Identify which cell holds the provided text, then report its (x, y) central coordinate. 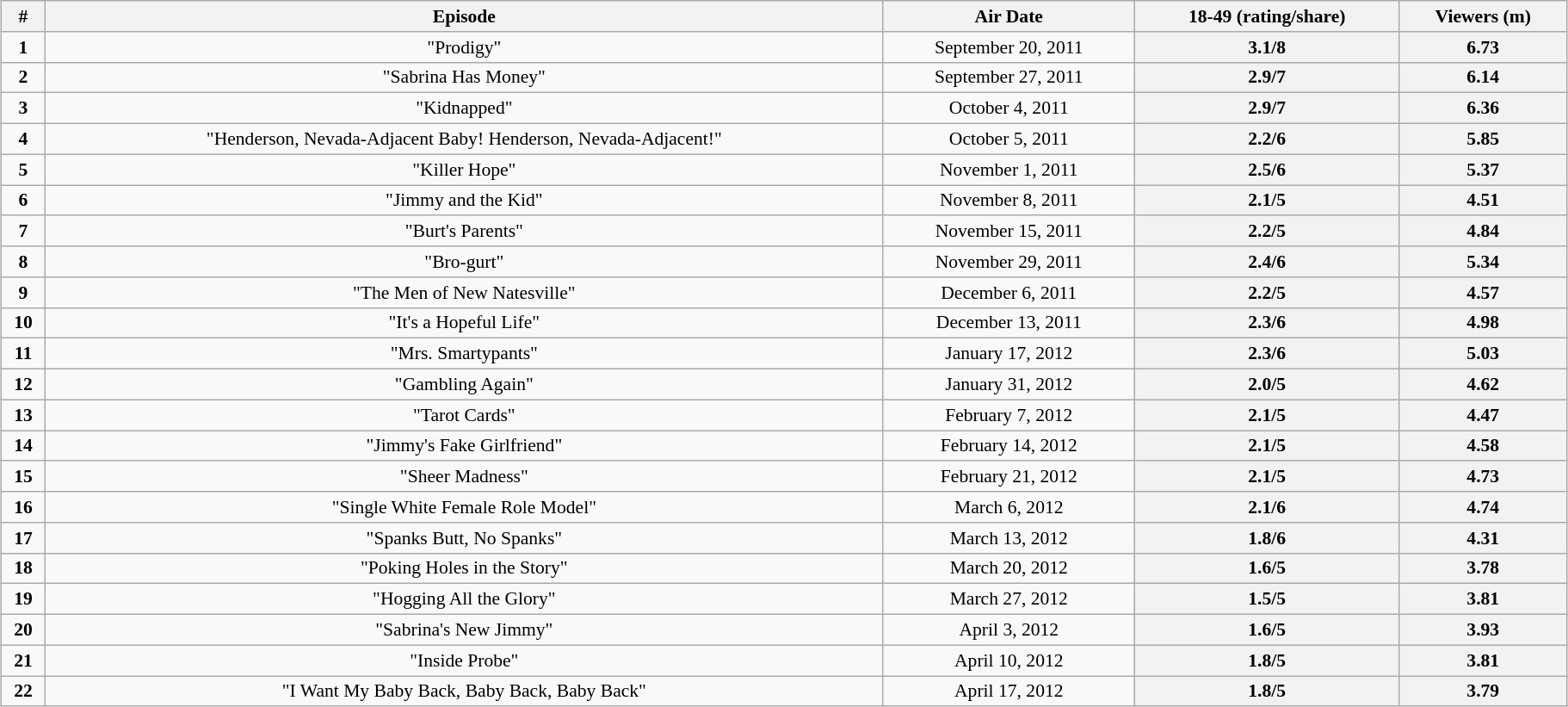
21 (24, 660)
Viewers (m) (1483, 16)
"Tarot Cards" (464, 415)
1.5/5 (1267, 599)
13 (24, 415)
4.62 (1483, 385)
"Burt's Parents" (464, 232)
December 6, 2011 (1009, 293)
3 (24, 109)
"Kidnapped" (464, 109)
"Single White Female Role Model" (464, 507)
February 21, 2012 (1009, 477)
November 1, 2011 (1009, 170)
"Poking Holes in the Story" (464, 568)
March 27, 2012 (1009, 599)
2.4/6 (1267, 262)
"Inside Probe" (464, 660)
2.0/5 (1267, 385)
January 17, 2012 (1009, 354)
"It's a Hopeful Life" (464, 323)
1 (24, 47)
11 (24, 354)
6.73 (1483, 47)
"Killer Hope" (464, 170)
2 (24, 78)
"Bro-gurt" (464, 262)
9 (24, 293)
October 5, 2011 (1009, 140)
4.74 (1483, 507)
"The Men of New Natesville" (464, 293)
Air Date (1009, 16)
4.31 (1483, 538)
15 (24, 477)
April 17, 2012 (1009, 691)
17 (24, 538)
"Gambling Again" (464, 385)
6 (24, 201)
4 (24, 140)
5.03 (1483, 354)
5.37 (1483, 170)
5 (24, 170)
2.1/6 (1267, 507)
"Sabrina Has Money" (464, 78)
18-49 (rating/share) (1267, 16)
November 29, 2011 (1009, 262)
December 13, 2011 (1009, 323)
2.2/6 (1267, 140)
October 4, 2011 (1009, 109)
2.5/6 (1267, 170)
1.8/6 (1267, 538)
6.36 (1483, 109)
12 (24, 385)
19 (24, 599)
10 (24, 323)
"Henderson, Nevada-Adjacent Baby! Henderson, Nevada-Adjacent!" (464, 140)
3.78 (1483, 568)
4.51 (1483, 201)
"Spanks Butt, No Spanks" (464, 538)
"I Want My Baby Back, Baby Back, Baby Back" (464, 691)
April 10, 2012 (1009, 660)
# (24, 16)
March 20, 2012 (1009, 568)
March 13, 2012 (1009, 538)
"Jimmy and the Kid" (464, 201)
Episode (464, 16)
22 (24, 691)
April 3, 2012 (1009, 630)
5.34 (1483, 262)
"Sabrina's New Jimmy" (464, 630)
5.85 (1483, 140)
March 6, 2012 (1009, 507)
20 (24, 630)
3.1/8 (1267, 47)
"Hogging All the Glory" (464, 599)
8 (24, 262)
November 15, 2011 (1009, 232)
3.79 (1483, 691)
4.84 (1483, 232)
November 8, 2011 (1009, 201)
September 20, 2011 (1009, 47)
7 (24, 232)
3.93 (1483, 630)
14 (24, 446)
4.98 (1483, 323)
6.14 (1483, 78)
January 31, 2012 (1009, 385)
16 (24, 507)
February 7, 2012 (1009, 415)
"Mrs. Smartypants" (464, 354)
4.58 (1483, 446)
"Prodigy" (464, 47)
18 (24, 568)
"Jimmy's Fake Girlfriend" (464, 446)
"Sheer Madness" (464, 477)
February 14, 2012 (1009, 446)
4.47 (1483, 415)
4.57 (1483, 293)
4.73 (1483, 477)
September 27, 2011 (1009, 78)
